Identify which cell holds the provided text, then report its (X, Y) central coordinate. 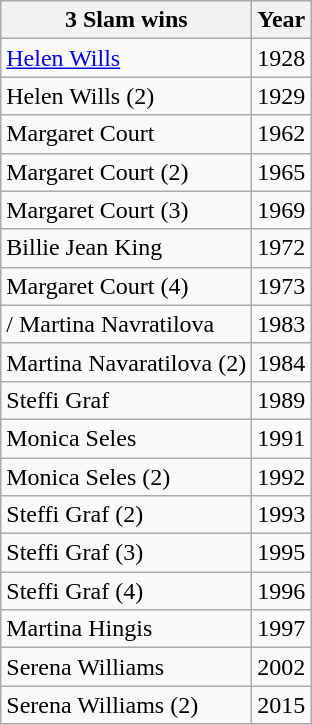
1989 (282, 400)
2015 (282, 705)
1969 (282, 210)
Monica Seles (2) (126, 477)
Martina Hingis (126, 629)
1965 (282, 172)
Martina Navaratilova (2) (126, 362)
1962 (282, 134)
Serena Williams (126, 667)
Margaret Court (3) (126, 210)
1973 (282, 286)
1993 (282, 515)
Margaret Court (126, 134)
Year (282, 20)
Steffi Graf (4) (126, 591)
Serena Williams (2) (126, 705)
2002 (282, 667)
Billie Jean King (126, 248)
1995 (282, 553)
3 Slam wins (126, 20)
Helen Wills (126, 58)
1996 (282, 591)
Margaret Court (2) (126, 172)
Helen Wills (2) (126, 96)
Steffi Graf (126, 400)
1991 (282, 438)
Steffi Graf (2) (126, 515)
/ Martina Navratilova (126, 324)
Steffi Graf (3) (126, 553)
1972 (282, 248)
1983 (282, 324)
Monica Seles (126, 438)
1984 (282, 362)
1997 (282, 629)
1929 (282, 96)
1928 (282, 58)
1992 (282, 477)
Margaret Court (4) (126, 286)
